Extract the (x, y) coordinate from the center of the cell holding the provided text.  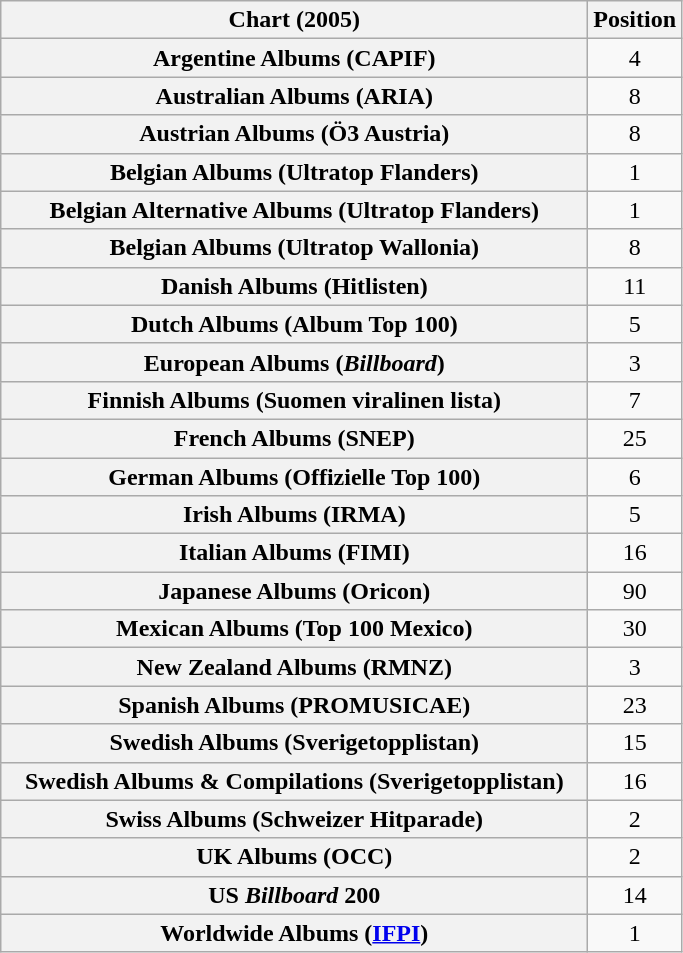
French Albums (SNEP) (294, 438)
German Albums (Offizielle Top 100) (294, 477)
Australian Albums (ARIA) (294, 96)
Austrian Albums (Ö3 Austria) (294, 134)
7 (635, 400)
US Billboard 200 (294, 895)
Worldwide Albums (IFPI) (294, 933)
Italian Albums (FIMI) (294, 553)
Spanish Albums (PROMUSICAE) (294, 705)
Swiss Albums (Schweizer Hitparade) (294, 819)
Finnish Albums (Suomen viralinen lista) (294, 400)
Belgian Albums (Ultratop Wallonia) (294, 248)
Danish Albums (Hitlisten) (294, 286)
Swedish Albums & Compilations (Sverigetopplistan) (294, 781)
Belgian Alternative Albums (Ultratop Flanders) (294, 210)
Argentine Albums (CAPIF) (294, 58)
25 (635, 438)
30 (635, 629)
Mexican Albums (Top 100 Mexico) (294, 629)
Belgian Albums (Ultratop Flanders) (294, 172)
New Zealand Albums (RMNZ) (294, 667)
4 (635, 58)
Swedish Albums (Sverigetopplistan) (294, 743)
14 (635, 895)
European Albums (Billboard) (294, 362)
Dutch Albums (Album Top 100) (294, 324)
Irish Albums (IRMA) (294, 515)
15 (635, 743)
11 (635, 286)
Chart (2005) (294, 20)
UK Albums (OCC) (294, 857)
90 (635, 591)
Japanese Albums (Oricon) (294, 591)
Position (635, 20)
23 (635, 705)
6 (635, 477)
